Return the (x, y) coordinate for the center point of the cell that contains the specified text.  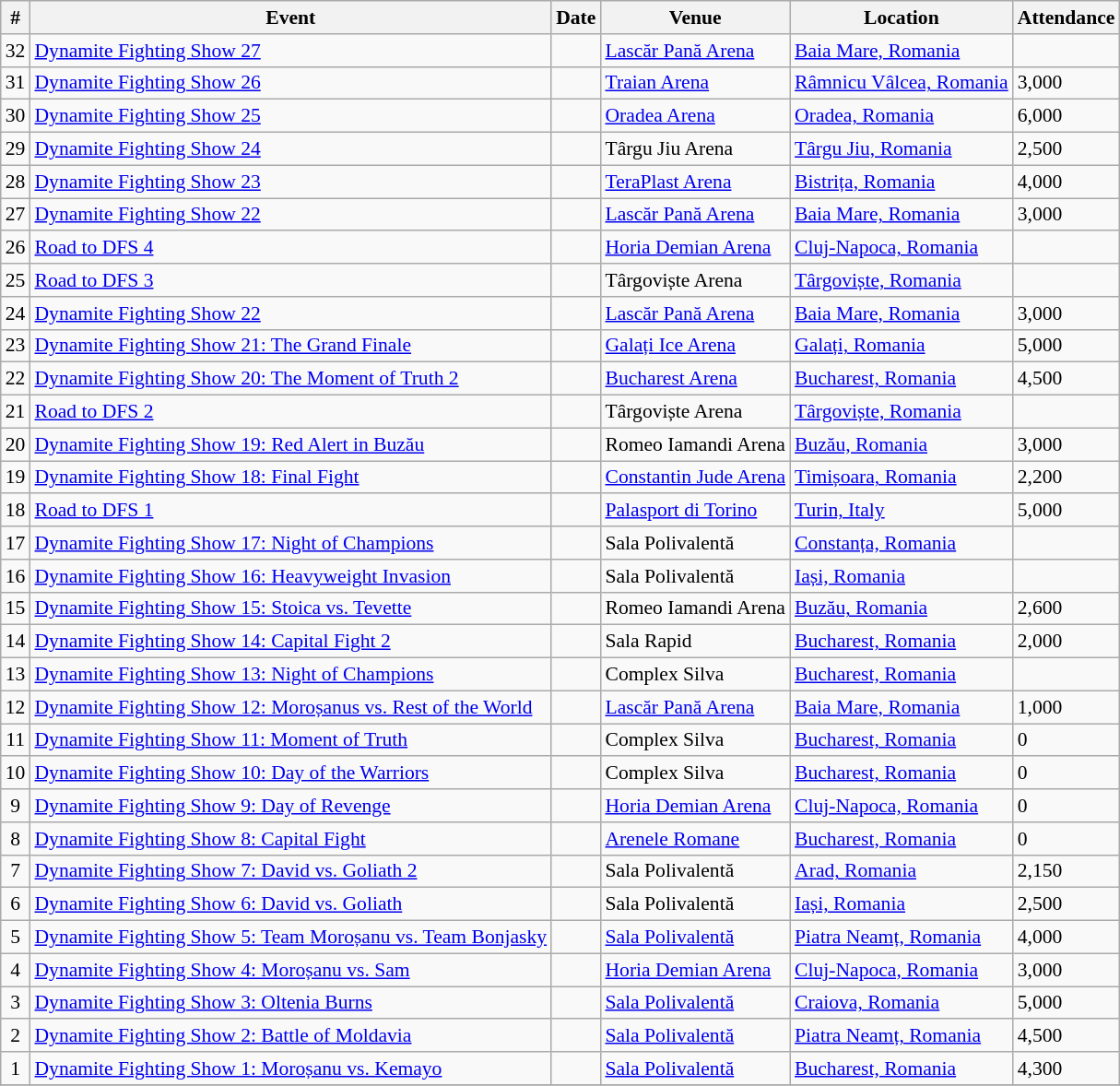
22 (16, 379)
Dynamite Fighting Show 4: Moroșanu vs. Sam (290, 970)
8 (16, 839)
Sala Rapid (695, 642)
Dynamite Fighting Show 24 (290, 149)
Dynamite Fighting Show 15: Stoica vs. Tevette (290, 608)
Turin, Italy (902, 511)
3 (16, 1003)
Dynamite Fighting Show 3: Oltenia Burns (290, 1003)
Attendance (1067, 18)
30 (16, 116)
1,000 (1067, 707)
Bucharest Arena (695, 379)
19 (16, 478)
Location (902, 18)
Oradea Arena (695, 116)
Road to DFS 3 (290, 280)
Constantin Jude Arena (695, 478)
32 (16, 51)
Event (290, 18)
2,000 (1067, 642)
10 (16, 773)
TeraPlast Arena (695, 182)
2,600 (1067, 608)
17 (16, 543)
Dynamite Fighting Show 7: David vs. Goliath 2 (290, 871)
Târgu Jiu, Romania (902, 149)
Bistrița, Romania (902, 182)
12 (16, 707)
20 (16, 444)
16 (16, 576)
18 (16, 511)
Dynamite Fighting Show 20: The Moment of Truth 2 (290, 379)
Dynamite Fighting Show 16: Heavyweight Invasion (290, 576)
Venue (695, 18)
25 (16, 280)
2 (16, 1036)
6,000 (1067, 116)
4,300 (1067, 1068)
Arenele Romane (695, 839)
Dynamite Fighting Show 5: Team Moroșanu vs. Team Bonjasky (290, 938)
Târgu Jiu Arena (695, 149)
Dynamite Fighting Show 12: Moroșanus vs. Rest of the World (290, 707)
Dynamite Fighting Show 26 (290, 83)
27 (16, 215)
15 (16, 608)
Râmnicu Vâlcea, Romania (902, 83)
Dynamite Fighting Show 1: Moroșanu vs. Kemayo (290, 1068)
9 (16, 806)
Oradea, Romania (902, 116)
Galați, Romania (902, 346)
# (16, 18)
26 (16, 248)
Dynamite Fighting Show 23 (290, 182)
Dynamite Fighting Show 2: Battle of Moldavia (290, 1036)
Road to DFS 1 (290, 511)
1 (16, 1068)
Constanța, Romania (902, 543)
Dynamite Fighting Show 25 (290, 116)
Dynamite Fighting Show 13: Night of Champions (290, 675)
21 (16, 412)
Dynamite Fighting Show 14: Capital Fight 2 (290, 642)
Road to DFS 2 (290, 412)
31 (16, 83)
Date (575, 18)
Dynamite Fighting Show 27 (290, 51)
11 (16, 740)
Dynamite Fighting Show 9: Day of Revenge (290, 806)
Dynamite Fighting Show 10: Day of the Warriors (290, 773)
Dynamite Fighting Show 17: Night of Champions (290, 543)
Road to DFS 4 (290, 248)
Dynamite Fighting Show 8: Capital Fight (290, 839)
Arad, Romania (902, 871)
24 (16, 313)
Craiova, Romania (902, 1003)
28 (16, 182)
Dynamite Fighting Show 6: David vs. Goliath (290, 904)
23 (16, 346)
14 (16, 642)
Galați Ice Arena (695, 346)
7 (16, 871)
Dynamite Fighting Show 21: The Grand Finale (290, 346)
Timișoara, Romania (902, 478)
2,200 (1067, 478)
Dynamite Fighting Show 19: Red Alert in Buzău (290, 444)
2,150 (1067, 871)
Dynamite Fighting Show 18: Final Fight (290, 478)
29 (16, 149)
Traian Arena (695, 83)
13 (16, 675)
Dynamite Fighting Show 11: Moment of Truth (290, 740)
4 (16, 970)
6 (16, 904)
Palasport di Torino (695, 511)
5 (16, 938)
